Identify which cell holds the provided text, then report its (x, y) central coordinate. 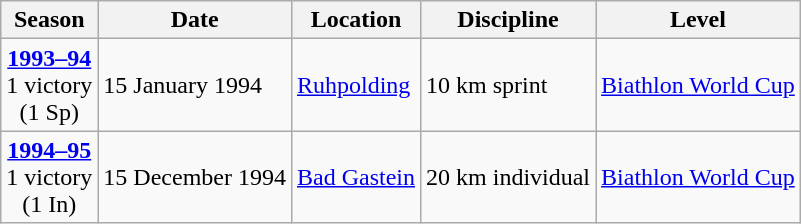
Location (356, 20)
Season (50, 20)
20 km individual (508, 177)
1993–94 1 victory (1 Sp) (50, 85)
Bad Gastein (356, 177)
1994–95 1 victory (1 In) (50, 177)
Discipline (508, 20)
10 km sprint (508, 85)
Ruhpolding (356, 85)
Date (195, 20)
Level (698, 20)
15 January 1994 (195, 85)
15 December 1994 (195, 177)
